Identify which cell holds the provided text, then report its [x, y] central coordinate. 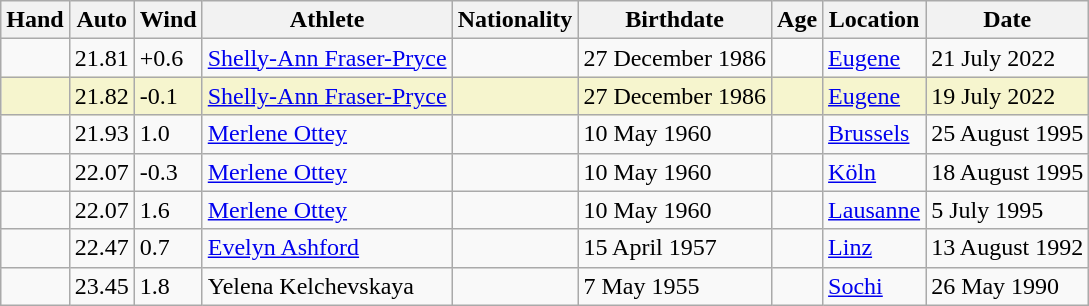
Köln [874, 172]
Age [798, 20]
-0.1 [168, 96]
Date [1008, 20]
Hand [35, 20]
1.6 [168, 210]
Linz [874, 248]
Location [874, 20]
13 August 1992 [1008, 248]
Yelena Kelchevskaya [327, 286]
0.7 [168, 248]
15 April 1957 [675, 248]
21.82 [102, 96]
Wind [168, 20]
Athlete [327, 20]
+0.6 [168, 58]
21.93 [102, 134]
25 August 1995 [1008, 134]
1.8 [168, 286]
19 July 2022 [1008, 96]
22.47 [102, 248]
Birthdate [675, 20]
Sochi [874, 286]
Lausanne [874, 210]
21.81 [102, 58]
5 July 1995 [1008, 210]
23.45 [102, 286]
21 July 2022 [1008, 58]
1.0 [168, 134]
Nationality [515, 20]
26 May 1990 [1008, 286]
Auto [102, 20]
Brussels [874, 134]
18 August 1995 [1008, 172]
Evelyn Ashford [327, 248]
-0.3 [168, 172]
7 May 1955 [675, 286]
